Find where the given text appears and provide that cell's center as (X, Y) coordinate. 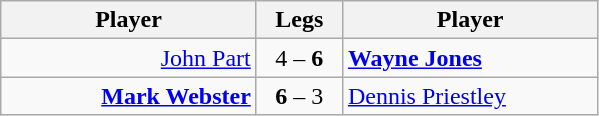
4 – 6 (299, 58)
Legs (299, 20)
John Part (129, 58)
6 – 3 (299, 96)
Dennis Priestley (470, 96)
Wayne Jones (470, 58)
Mark Webster (129, 96)
